Extract the (x, y) coordinate from the center of the cell holding the provided text.  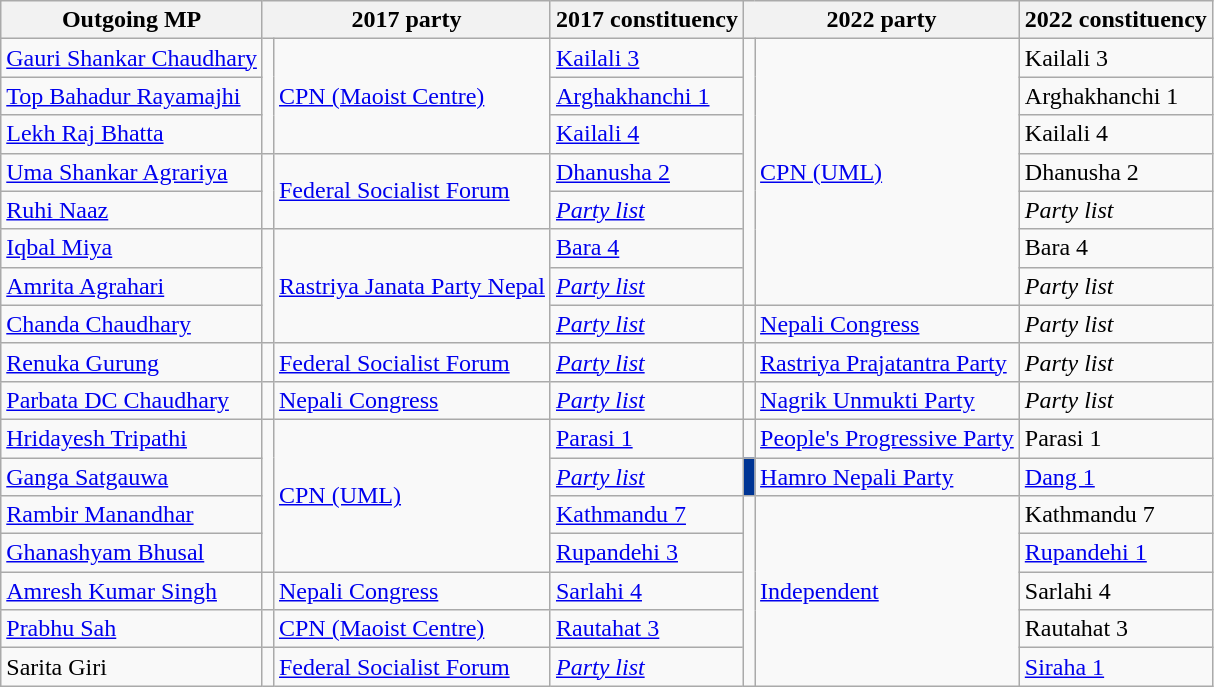
Uma Shankar Agrariya (132, 172)
Rastriya Janata Party Nepal (412, 286)
People's Progressive Party (888, 438)
Independent (888, 591)
Chanda Chaudhary (132, 324)
Siraha 1 (1116, 667)
Hamro Nepali Party (888, 477)
Rastriya Prajatantra Party (888, 362)
Dang 1 (1116, 477)
2017 constituency (646, 20)
Renuka Gurung (132, 362)
Iqbal Miya (132, 248)
Lekh Raj Bhatta (132, 134)
Sarita Giri (132, 667)
Rambir Manandhar (132, 515)
2022 constituency (1116, 20)
Ganga Satgauwa (132, 477)
Parbata DC Chaudhary (132, 400)
Rupandehi 3 (646, 553)
Amrita Agrahari (132, 286)
Hridayesh Tripathi (132, 438)
Gauri Shankar Chaudhary (132, 58)
Outgoing MP (132, 20)
Amresh Kumar Singh (132, 591)
Rupandehi 1 (1116, 553)
Nagrik Unmukti Party (888, 400)
Ghanashyam Bhusal (132, 553)
2017 party (406, 20)
2022 party (882, 20)
Prabhu Sah (132, 629)
Top Bahadur Rayamajhi (132, 96)
Ruhi Naaz (132, 210)
